Pinpoint the cell where the given text exists, returning its [x, y] midpoint coordinate. 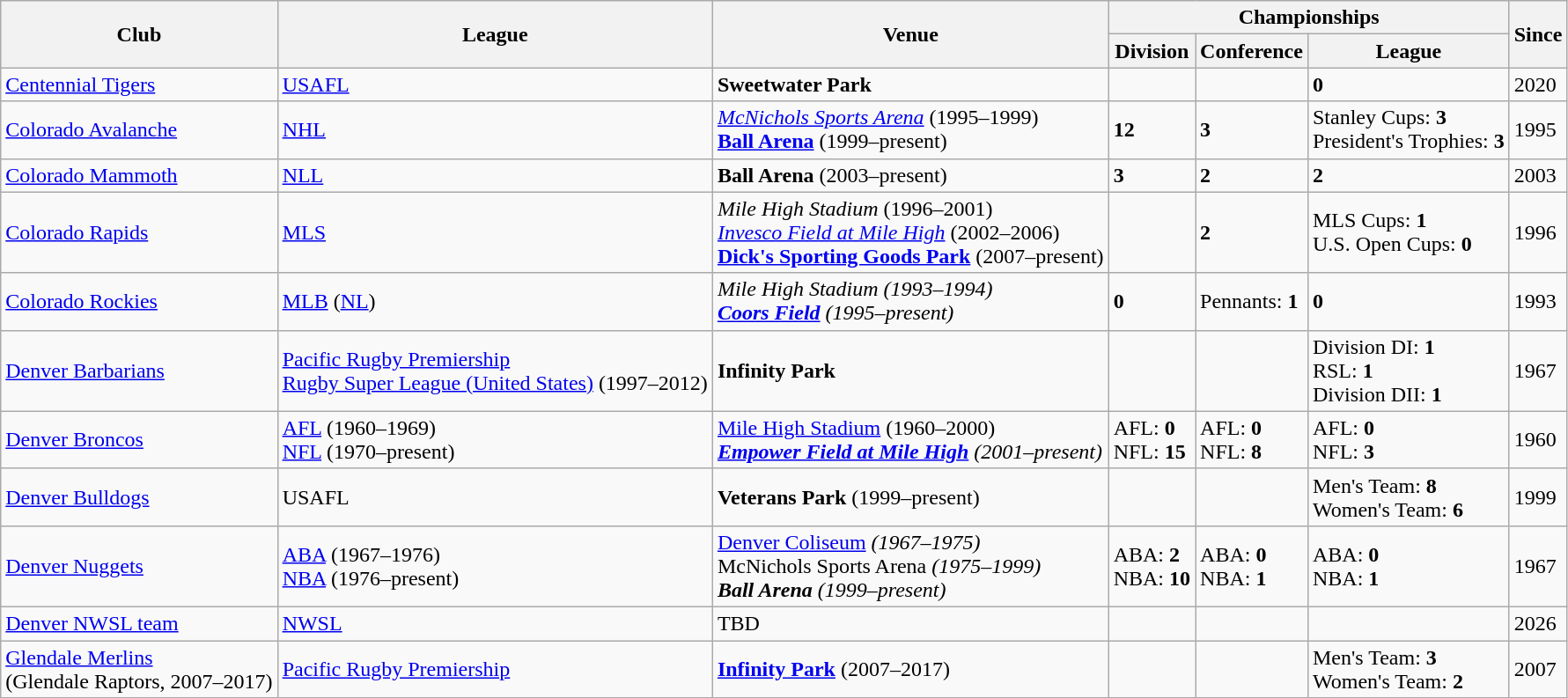
Glendale Merlins(Glendale Raptors, 2007–2017) [139, 669]
Pacific Rugby PremiershipRugby Super League (United States) (1997–2012) [495, 371]
Denver NWSL team [139, 623]
Mile High Stadium (1996–2001)Invesco Field at Mile High (2002–2006)Dick's Sporting Goods Park (2007–present) [910, 232]
Mile High Stadium (1960–2000)Empower Field at Mile High (2001–present) [910, 440]
ABA: 2NBA: 10 [1152, 566]
NHL [495, 130]
2026 [1538, 623]
Pennants: 1 [1252, 301]
Denver Barbarians [139, 371]
Men's Team: 8Women's Team: 6 [1409, 496]
Championships [1308, 18]
Denver Broncos [139, 440]
Men's Team: 3Women's Team: 2 [1409, 669]
Venue [910, 34]
Infinity Park [910, 371]
Pacific Rugby Premiership [495, 669]
Division [1152, 51]
NWSL [495, 623]
Sweetwater Park [910, 84]
Denver Nuggets [139, 566]
Denver Bulldogs [139, 496]
NLL [495, 175]
Mile High Stadium (1993–1994)Coors Field (1995–present) [910, 301]
1960 [1538, 440]
Since [1538, 34]
Division DI: 1 RSL: 1 Division DII: 1 [1409, 371]
Infinity Park (2007–2017) [910, 669]
1996 [1538, 232]
1995 [1538, 130]
Stanley Cups: 3President's Trophies: 3 [1409, 130]
AFL: 0NFL: 8 [1252, 440]
Colorado Rapids [139, 232]
2003 [1538, 175]
2020 [1538, 84]
Veterans Park (1999–present) [910, 496]
Colorado Avalanche [139, 130]
Denver Coliseum (1967–1975)McNichols Sports Arena (1975–1999)Ball Arena (1999–present) [910, 566]
MLS Cups: 1U.S. Open Cups: 0 [1409, 232]
ABA (1967–1976)NBA (1976–present) [495, 566]
AFL: 0NFL: 15 [1152, 440]
AFL (1960–1969)NFL (1970–present) [495, 440]
12 [1152, 130]
2007 [1538, 669]
McNichols Sports Arena (1995–1999)Ball Arena (1999–present) [910, 130]
TBD [910, 623]
Colorado Rockies [139, 301]
Club [139, 34]
AFL: 0NFL: 3 [1409, 440]
MLB (NL) [495, 301]
1999 [1538, 496]
Centennial Tigers [139, 84]
1993 [1538, 301]
Colorado Mammoth [139, 175]
Conference [1252, 51]
Ball Arena (2003–present) [910, 175]
MLS [495, 232]
